Capture the cell that displays the provided text and extract its (x, y) central coordinate. 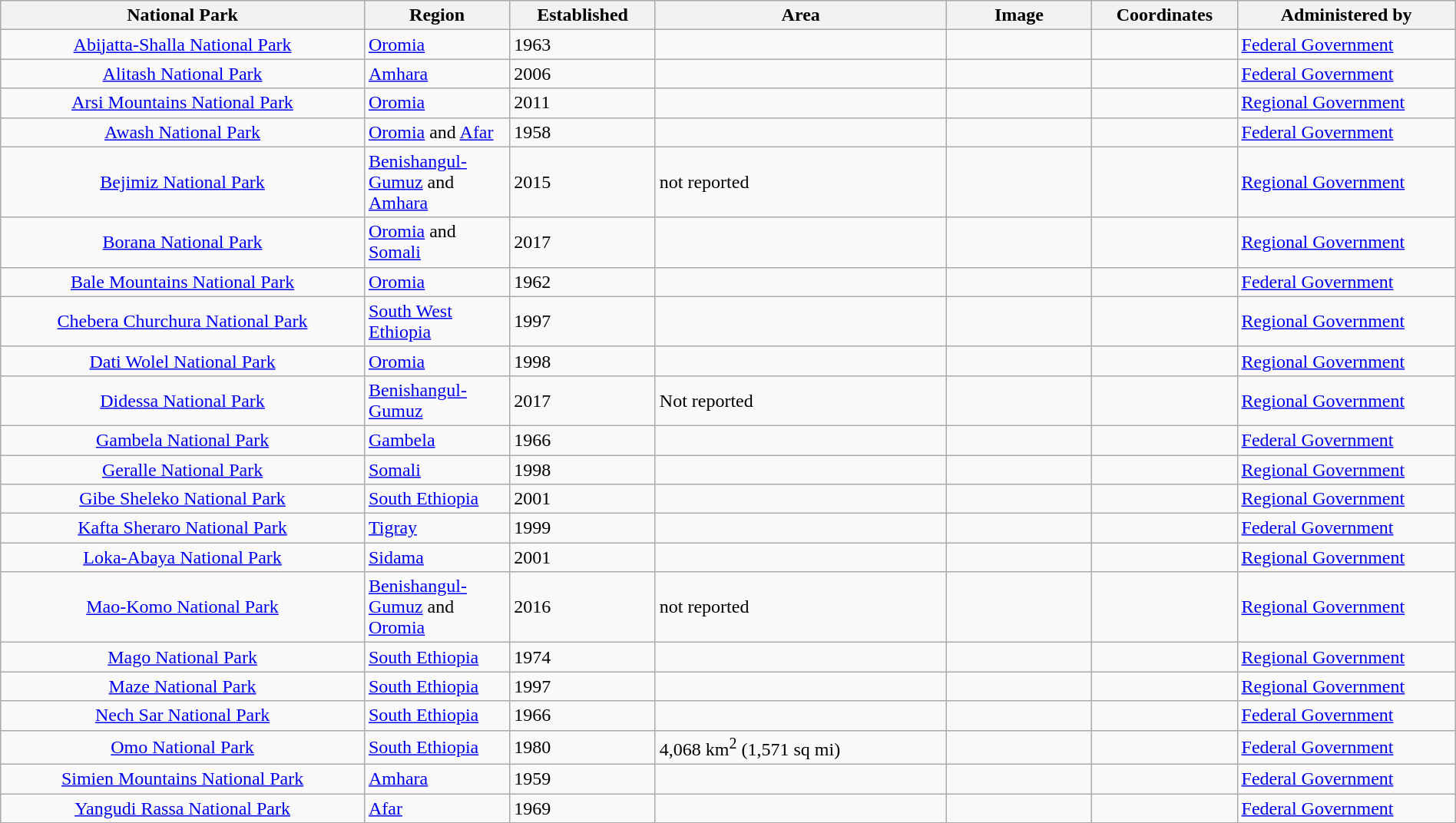
2016 (582, 607)
Oromia and Afar (436, 132)
1974 (582, 657)
Area (800, 15)
Abijatta-Shalla National Park (183, 45)
Not reported (800, 401)
Oromia and Somali (436, 243)
Coordinates (1164, 15)
Administered by (1346, 15)
Benishangul-Gumuz and Amhara (436, 182)
Didessa National Park (183, 401)
Sidama (436, 557)
Gambela (436, 440)
Geralle National Park (183, 469)
1980 (582, 748)
Bejimiz National Park (183, 182)
Simien Mountains National Park (183, 779)
1959 (582, 779)
Awash National Park (183, 132)
National Park (183, 15)
Arsi Mountains National Park (183, 103)
Bale Mountains National Park (183, 282)
2015 (582, 182)
Afar (436, 808)
Gambela National Park (183, 440)
Loka-Abaya National Park (183, 557)
Mao-Komo National Park (183, 607)
1958 (582, 132)
Chebera Churchura National Park (183, 321)
4,068 km2 (1,571 sq mi) (800, 748)
Benishangul-Gumuz (436, 401)
Omo National Park (183, 748)
Benishangul-Gumuz and Oromia (436, 607)
Borana National Park (183, 243)
Established (582, 15)
Gibe Sheleko National Park (183, 499)
Kafta Sheraro National Park (183, 528)
1999 (582, 528)
Somali (436, 469)
Region (436, 15)
Tigray (436, 528)
Maze National Park (183, 686)
Dati Wolel National Park (183, 361)
Image (1018, 15)
South West Ethiopia (436, 321)
Mago National Park (183, 657)
1969 (582, 808)
Alitash National Park (183, 74)
1963 (582, 45)
2006 (582, 74)
Nech Sar National Park (183, 716)
2011 (582, 103)
1962 (582, 282)
Yangudi Rassa National Park (183, 808)
